Return the (x, y) coordinate for the center point of the cell that contains the specified text.  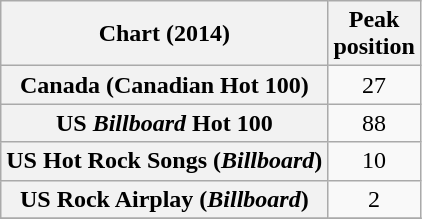
2 (374, 199)
US Hot Rock Songs (Billboard) (164, 161)
Peakposition (374, 34)
Canada (Canadian Hot 100) (164, 85)
10 (374, 161)
88 (374, 123)
Chart (2014) (164, 34)
US Billboard Hot 100 (164, 123)
US Rock Airplay (Billboard) (164, 199)
27 (374, 85)
